For the text-containing cell, return its midpoint in (x, y) coordinate format. 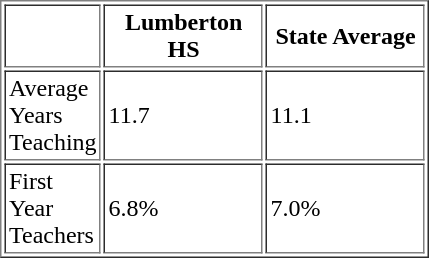
State Average (346, 36)
First Year Teachers (52, 209)
11.7 (184, 115)
6.8% (184, 209)
11.1 (346, 115)
Lumberton HS (184, 36)
7.0% (346, 209)
Average Years Teaching (52, 115)
